Scan for the cell matching the given text and deliver its [x, y] coordinate at center. 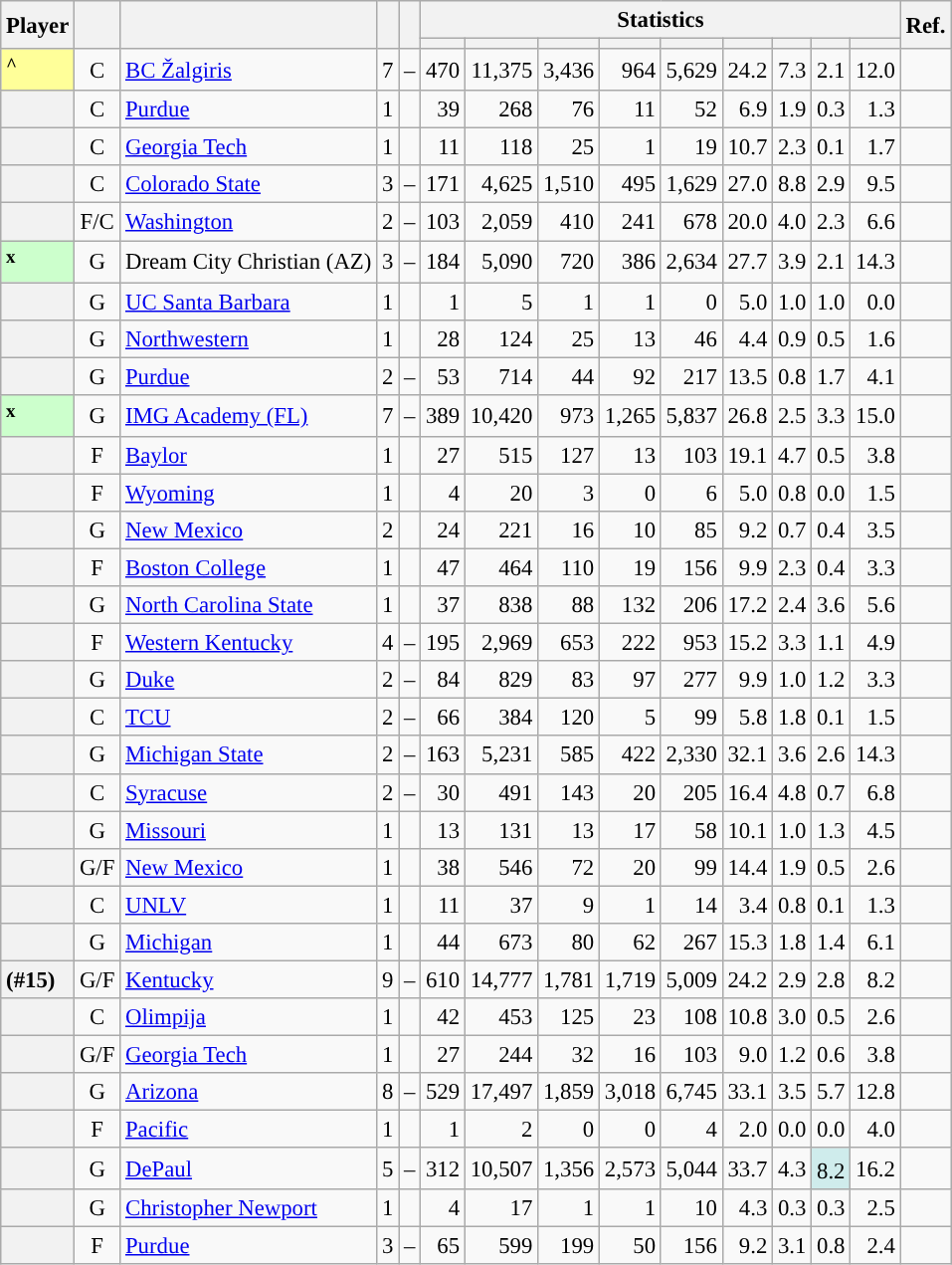
47 [444, 568]
410 [569, 222]
222 [630, 643]
171 [444, 184]
16.4 [747, 792]
5.7 [832, 1092]
277 [691, 680]
4.7 [792, 456]
0.6 [832, 1054]
Dream City Christian (AZ) [249, 262]
TCU [249, 718]
6.1 [875, 943]
12.8 [875, 1092]
39 [444, 109]
221 [501, 530]
14,777 [501, 979]
5,009 [691, 979]
46 [691, 338]
120 [569, 718]
19.1 [747, 456]
83 [569, 680]
North Carolina State [249, 605]
6.9 [747, 109]
241 [630, 222]
6 [691, 493]
Northwestern [249, 338]
92 [630, 376]
27.0 [747, 184]
15.0 [875, 416]
110 [569, 568]
1,629 [691, 184]
453 [501, 1017]
14.4 [747, 867]
32 [569, 1054]
10.1 [747, 830]
653 [569, 643]
2.0 [747, 1130]
10,507 [501, 1168]
108 [691, 1017]
464 [501, 568]
Christopher Newport [249, 1208]
62 [630, 943]
23 [630, 1017]
3.4 [747, 905]
184 [444, 262]
Ref. [925, 25]
58 [691, 830]
199 [569, 1246]
206 [691, 605]
1.4 [832, 943]
3.9 [792, 262]
UC Santa Barbara [249, 302]
80 [569, 943]
678 [691, 222]
Michigan [249, 943]
Pacific [249, 1130]
53 [444, 376]
5.6 [875, 605]
386 [630, 262]
973 [569, 416]
2,573 [630, 1168]
15.2 [747, 643]
17,497 [501, 1092]
65 [444, 1246]
5,090 [501, 262]
32.1 [747, 755]
Boston College [249, 568]
829 [501, 680]
5,629 [691, 70]
2,330 [691, 755]
Western Kentucky [249, 643]
312 [444, 1168]
10.7 [747, 147]
13.5 [747, 376]
11,375 [501, 70]
4.9 [875, 643]
131 [501, 830]
546 [501, 867]
76 [569, 109]
6.6 [875, 222]
3,436 [569, 70]
(#15) [38, 979]
50 [630, 1246]
9.5 [875, 184]
Statistics [661, 20]
52 [691, 109]
610 [444, 979]
8.8 [792, 184]
^ [38, 70]
17.2 [747, 605]
205 [691, 792]
26.8 [747, 416]
720 [569, 262]
384 [501, 718]
585 [569, 755]
33.7 [747, 1168]
Duke [249, 680]
8 [388, 1092]
124 [501, 338]
Colorado State [249, 184]
964 [630, 70]
Syracuse [249, 792]
5,044 [691, 1168]
6.8 [875, 792]
491 [501, 792]
132 [630, 605]
6,745 [691, 1092]
UNLV [249, 905]
2,634 [691, 262]
IMG Academy (FL) [249, 416]
714 [501, 376]
118 [501, 147]
Arizona [249, 1092]
1.1 [832, 643]
3.1 [792, 1246]
143 [569, 792]
84 [444, 680]
24 [444, 530]
72 [569, 867]
97 [630, 680]
1,781 [569, 979]
Baylor [249, 456]
Washington [249, 222]
88 [569, 605]
5,837 [691, 416]
389 [444, 416]
268 [501, 109]
953 [691, 643]
1,265 [630, 416]
2.8 [832, 979]
673 [501, 943]
14 [691, 905]
38 [444, 867]
5,231 [501, 755]
10,420 [501, 416]
4,625 [501, 184]
3,018 [630, 1092]
1,356 [569, 1168]
DePaul [249, 1168]
1,510 [569, 184]
267 [691, 943]
5.8 [747, 718]
10.8 [747, 1017]
422 [630, 755]
33.1 [747, 1092]
2,059 [501, 222]
9.0 [747, 1054]
7.3 [792, 70]
515 [501, 456]
127 [569, 456]
Missouri [249, 830]
Olimpija [249, 1017]
1,859 [569, 1092]
Michigan State [249, 755]
244 [501, 1054]
2,969 [501, 643]
4.4 [747, 338]
28 [444, 338]
15.3 [747, 943]
529 [444, 1092]
195 [444, 643]
12.0 [875, 70]
20.0 [747, 222]
4.5 [875, 830]
0.9 [792, 338]
Kentucky [249, 979]
1,719 [630, 979]
27.7 [747, 262]
495 [630, 184]
Wyoming [249, 493]
163 [444, 755]
Player [38, 25]
599 [501, 1246]
4.8 [792, 792]
16.2 [875, 1168]
85 [691, 530]
3.0 [792, 1017]
F/C [97, 222]
BC Žalgiris [249, 70]
4.1 [875, 376]
217 [691, 376]
125 [569, 1017]
470 [444, 70]
30 [444, 792]
42 [444, 1017]
838 [501, 605]
66 [444, 718]
1.6 [875, 338]
